Identify which cell holds the provided text, then report its (x, y) central coordinate. 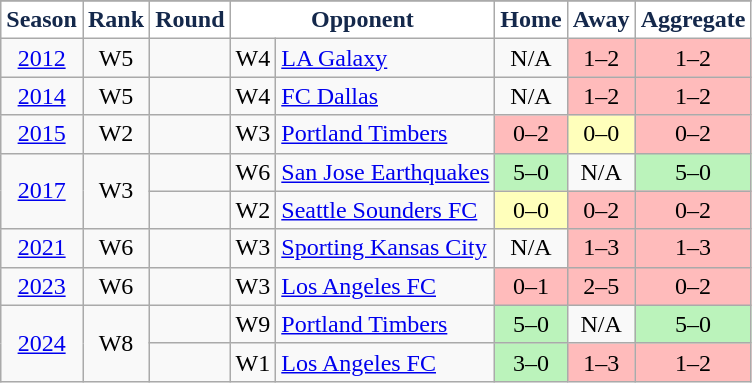
2024 (42, 343)
2023 (42, 286)
0–1 (531, 286)
Season (42, 20)
W8 (116, 343)
Rank (116, 20)
W9 (253, 324)
Round (190, 20)
W1 (253, 362)
LA Galaxy (386, 58)
Seattle Sounders FC (386, 210)
2–5 (601, 286)
San Jose Earthquakes (386, 172)
2017 (42, 191)
Away (601, 20)
2014 (42, 96)
2015 (42, 134)
Sporting Kansas City (386, 248)
FC Dallas (386, 96)
Aggregate (693, 20)
Opponent (362, 20)
Home (531, 20)
3–0 (531, 362)
2012 (42, 58)
2021 (42, 248)
